Extract the [X, Y] coordinate from the center of the cell holding the provided text.  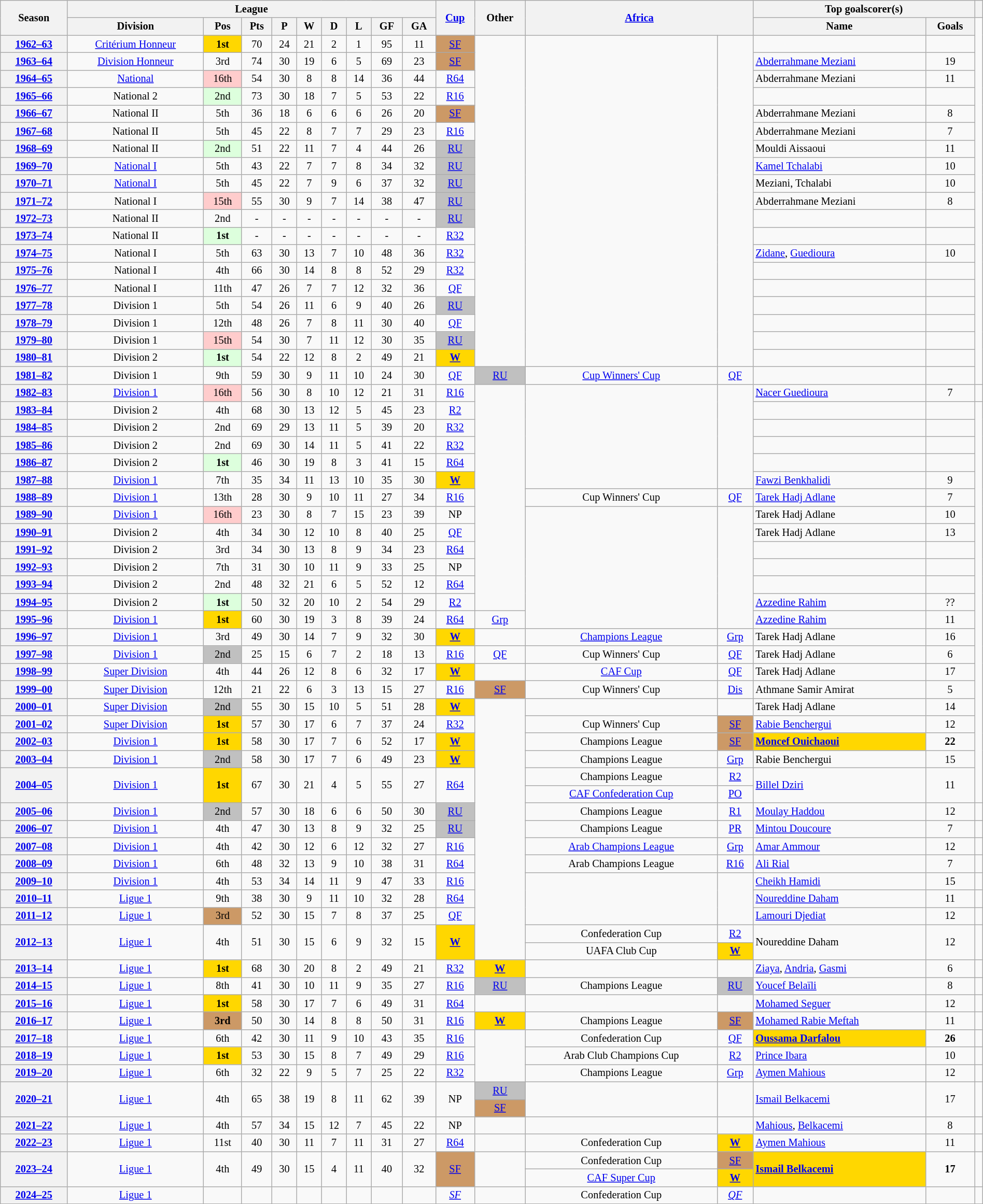
CAF Cup [621, 672]
1987–88 [34, 480]
46 [257, 462]
56 [257, 393]
2016–17 [34, 1021]
National [136, 79]
1971–72 [34, 201]
Cup [455, 18]
1995–96 [34, 619]
1964–65 [34, 79]
Fawzi Benkhalidi [840, 480]
2001–02 [34, 724]
1962–63 [34, 44]
Name [840, 26]
1973–74 [34, 236]
2018–19 [34, 1056]
13th [223, 498]
D [334, 26]
Moulay Haddou [840, 812]
95 [387, 44]
2021–22 [34, 1125]
Lamouri Djediat [840, 916]
1979–80 [34, 341]
63 [257, 253]
UAFA Club Cup [621, 951]
1993–94 [34, 585]
Oussama Darfalou [840, 1038]
2011–12 [34, 916]
2002–03 [34, 742]
70 [257, 44]
Billel Dziri [840, 785]
GA [419, 26]
Ziaya, Andria, Gasmi [840, 968]
1974–75 [34, 253]
Mohamed Seguer [840, 1003]
Mouldi Aissaoui [840, 149]
1978–79 [34, 323]
Zidane, Guedioura [840, 253]
Dis [735, 689]
Pos [223, 26]
?? [950, 602]
Goals [950, 26]
2023–24 [34, 1169]
Critérium Honneur [136, 44]
2009–10 [34, 881]
1967–68 [34, 131]
59 [257, 375]
2000–01 [34, 707]
Prince Ibara [840, 1056]
2006–07 [34, 829]
1965–66 [34, 96]
1990–91 [34, 532]
1986–87 [34, 462]
1977–78 [34, 305]
67 [257, 785]
1966–67 [34, 114]
Season [34, 18]
Mohamed Rabie Meftah [840, 1021]
2015–16 [34, 1003]
2007–08 [34, 846]
CAF Confederation Cup [621, 794]
2013–14 [34, 968]
60 [257, 619]
National 2 [136, 96]
Kamel Tchalabi [840, 166]
R1 [735, 812]
16 [950, 637]
Pts [257, 26]
1992–93 [34, 567]
1975–76 [34, 271]
2012–13 [34, 942]
11th [223, 288]
Top goalscorer(s) [864, 9]
1994–95 [34, 602]
65 [257, 1099]
Ali Rial [840, 864]
1 [359, 44]
1991–92 [34, 550]
Division Honneur [136, 61]
2020–21 [34, 1099]
Cheikh Hamidi [840, 881]
1968–69 [34, 149]
1980–81 [34, 358]
Arab Club Champions Cup [621, 1056]
Mintou Doucoure [840, 829]
1985–86 [34, 445]
1988–89 [34, 498]
2017–18 [34, 1038]
1983–84 [34, 410]
2022–23 [34, 1143]
2003–04 [34, 759]
1972–73 [34, 218]
1984–85 [34, 428]
GF [387, 26]
1969–70 [34, 166]
Mahious, Belkacemi [840, 1125]
PO [735, 794]
2024–25 [34, 1195]
1976–77 [34, 288]
1996–97 [34, 637]
League [252, 9]
1970–71 [34, 183]
Other [500, 18]
P [285, 26]
L [359, 26]
2014–15 [34, 986]
2005–06 [34, 812]
1981–82 [34, 375]
PR [735, 829]
62 [387, 1099]
1997–98 [34, 655]
Athmane Samir Amirat [840, 689]
74 [257, 61]
CAF Super Cup [621, 1178]
1998–99 [34, 672]
Meziani, Tchalabi [840, 183]
1989–90 [34, 515]
Amar Ammour [840, 846]
2010–11 [34, 899]
66 [257, 271]
11st [223, 1143]
8th [223, 986]
2019–20 [34, 1073]
Moncef Ouichaoui [840, 742]
Nacer Guedioura [840, 393]
Youcef Belaïli [840, 986]
73 [257, 96]
2008–09 [34, 864]
1999–00 [34, 689]
1982–83 [34, 393]
1963–64 [34, 61]
Africa [639, 18]
Division [136, 26]
2004–05 [34, 785]
